Determine the [X, Y] coordinate at the center of the cell enclosing the given text.  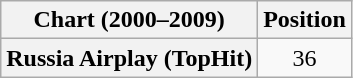
Position [305, 20]
36 [305, 58]
Chart (2000–2009) [130, 20]
Russia Airplay (TopHit) [130, 58]
